Locate the cell with the specified text and output its [X, Y] center coordinate. 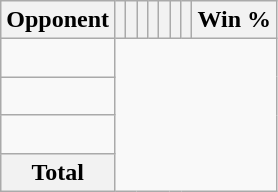
Total [58, 172]
Win % [234, 20]
Opponent [58, 20]
